Detect which cell encompasses the target text, then output its (X, Y) center coordinate. 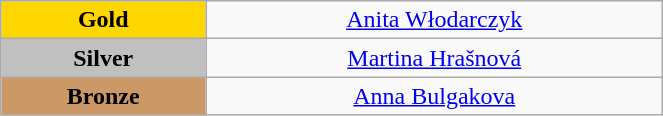
Silver (104, 58)
Martina Hrašnová (434, 58)
Anna Bulgakova (434, 96)
Bronze (104, 96)
Gold (104, 20)
Anita Włodarczyk (434, 20)
